Find where the given text appears and provide that cell's center as [x, y] coordinate. 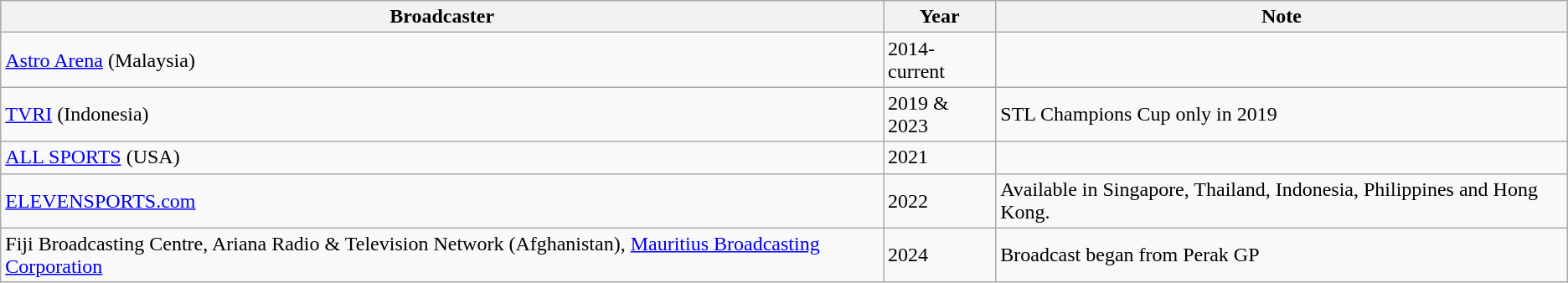
Note [1282, 17]
2021 [940, 157]
TVRI (Indonesia) [442, 114]
ELEVENSPORTS.com [442, 201]
Astro Arena (Malaysia) [442, 60]
2019 & 2023 [940, 114]
2022 [940, 201]
ALL SPORTS (USA) [442, 157]
STL Champions Cup only in 2019 [1282, 114]
Broadcast began from Perak GP [1282, 255]
Year [940, 17]
2024 [940, 255]
Available in Singapore, Thailand, Indonesia, Philippines and Hong Kong. [1282, 201]
Fiji Broadcasting Centre, Ariana Radio & Television Network (Afghanistan), Mauritius Broadcasting Corporation [442, 255]
2014-current [940, 60]
Broadcaster [442, 17]
